Determine the [X, Y] coordinate at the center of the cell enclosing the given text.  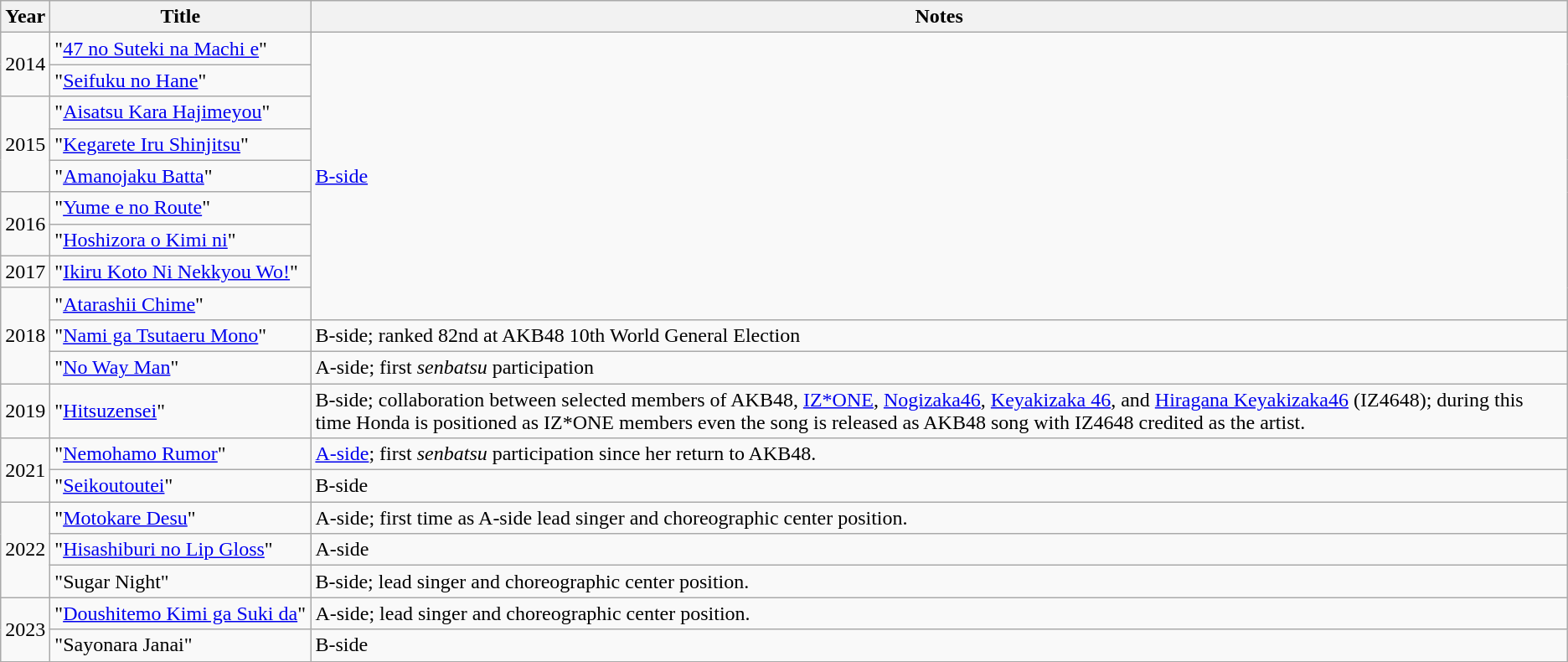
"Seikoutoutei" [181, 486]
A-side; first senbatsu participation [939, 367]
2021 [25, 470]
"Nemohamo Rumor" [181, 454]
"Hoshizora o Kimi ni" [181, 240]
2014 [25, 65]
Year [25, 17]
B-side; lead singer and choreographic center position. [939, 582]
"Ikiru Koto Ni Nekkyou Wo!" [181, 272]
"47 no Suteki na Machi e" [181, 49]
A-side; lead singer and choreographic center position. [939, 613]
"Kegarete Iru Shinjitsu" [181, 144]
"Seifuku no Hane" [181, 80]
2019 [25, 411]
"No Way Man" [181, 367]
"Sayonara Janai" [181, 645]
"Hisashiburi no Lip Gloss" [181, 550]
2017 [25, 272]
"Atarashii Chime" [181, 303]
"Motokare Desu" [181, 518]
2023 [25, 629]
"Sugar Night" [181, 582]
"Hitsuzensei" [181, 411]
2022 [25, 550]
"Amanojaku Batta" [181, 176]
Title [181, 17]
"Aisatsu Kara Hajimeyou" [181, 112]
Notes [939, 17]
2015 [25, 144]
2016 [25, 224]
B-side; ranked 82nd at AKB48 10th World General Election [939, 335]
A-side [939, 550]
A-side; first time as A-side lead singer and choreographic center position. [939, 518]
"Yume e no Route" [181, 208]
A-side; first senbatsu participation since her return to AKB48. [939, 454]
2018 [25, 335]
"Nami ga Tsutaeru Mono" [181, 335]
"Doushitemo Kimi ga Suki da" [181, 613]
